Locate the cell with the specified text and output its [X, Y] center coordinate. 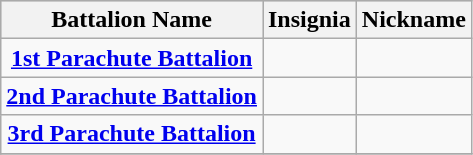
Insignia [309, 20]
1st Parachute Battalion [132, 58]
2nd Parachute Battalion [132, 96]
3rd Parachute Battalion [132, 134]
Battalion Name [132, 20]
Nickname [414, 20]
